For the text-containing cell, return its midpoint in [X, Y] coordinate format. 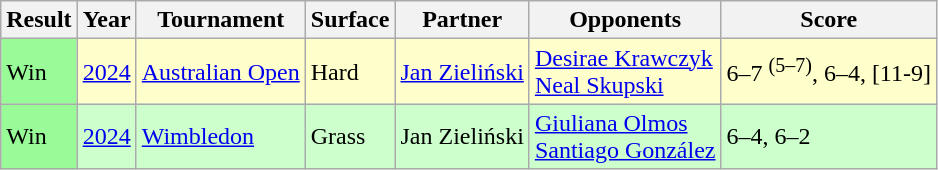
Partner [462, 20]
Grass [350, 136]
Score [828, 20]
Hard [350, 72]
Wimbledon [220, 136]
Australian Open [220, 72]
Result [39, 20]
Desirae Krawczyk Neal Skupski [625, 72]
6–7 (5–7), 6–4, [11-9] [828, 72]
6–4, 6–2 [828, 136]
Giuliana Olmos Santiago González [625, 136]
Surface [350, 20]
Opponents [625, 20]
Tournament [220, 20]
Year [106, 20]
